Capture the cell that displays the provided text and extract its [X, Y] central coordinate. 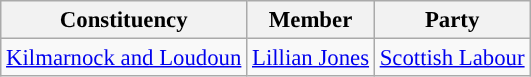
Kilmarnock and Loudoun [124, 58]
Scottish Labour [452, 58]
Constituency [124, 20]
Party [452, 20]
Member [311, 20]
Lillian Jones [311, 58]
